Scan for the cell matching the given text and deliver its [X, Y] coordinate at center. 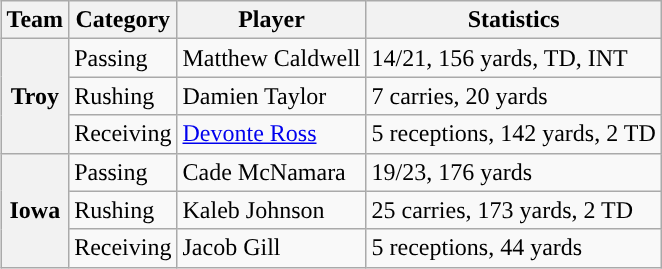
Player [272, 20]
Troy [35, 96]
Kaleb Johnson [272, 210]
Damien Taylor [272, 96]
25 carries, 173 yards, 2 TD [514, 210]
14/21, 156 yards, TD, INT [514, 58]
Cade McNamara [272, 172]
19/23, 176 yards [514, 172]
Statistics [514, 20]
Matthew Caldwell [272, 58]
7 carries, 20 yards [514, 96]
5 receptions, 142 yards, 2 TD [514, 134]
Devonte Ross [272, 134]
Jacob Gill [272, 248]
Category [123, 20]
Team [35, 20]
5 receptions, 44 yards [514, 248]
Iowa [35, 210]
